Search for the cell housing the specified text and yield its [x, y] center coordinate. 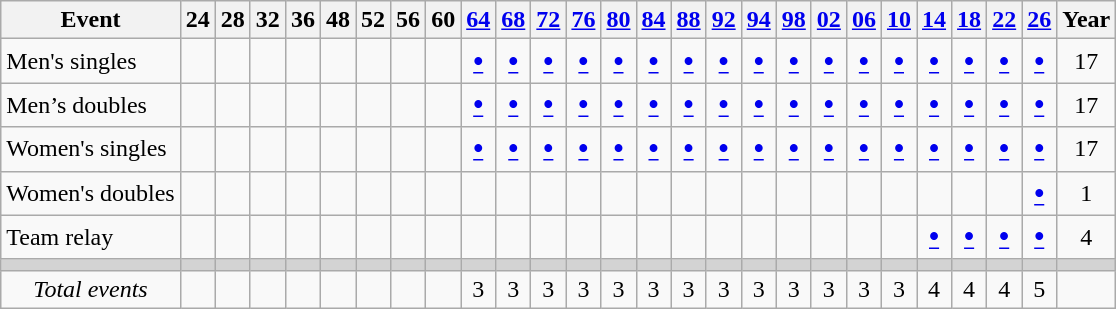
72 [548, 20]
Total events [90, 289]
Men’s doubles [90, 105]
76 [584, 20]
1 [1086, 193]
84 [654, 20]
Year [1086, 20]
98 [794, 20]
36 [302, 20]
60 [444, 20]
Women's singles [90, 149]
06 [864, 20]
Women's doubles [90, 193]
52 [374, 20]
Men's singles [90, 61]
94 [758, 20]
10 [898, 20]
92 [724, 20]
48 [338, 20]
88 [688, 20]
18 [970, 20]
56 [408, 20]
24 [198, 20]
22 [1004, 20]
32 [268, 20]
02 [828, 20]
Event [90, 20]
28 [232, 20]
5 [1040, 289]
80 [618, 20]
Team relay [90, 237]
14 [934, 20]
26 [1040, 20]
64 [478, 20]
68 [514, 20]
